Scan for the cell matching the given text and deliver its (x, y) coordinate at center. 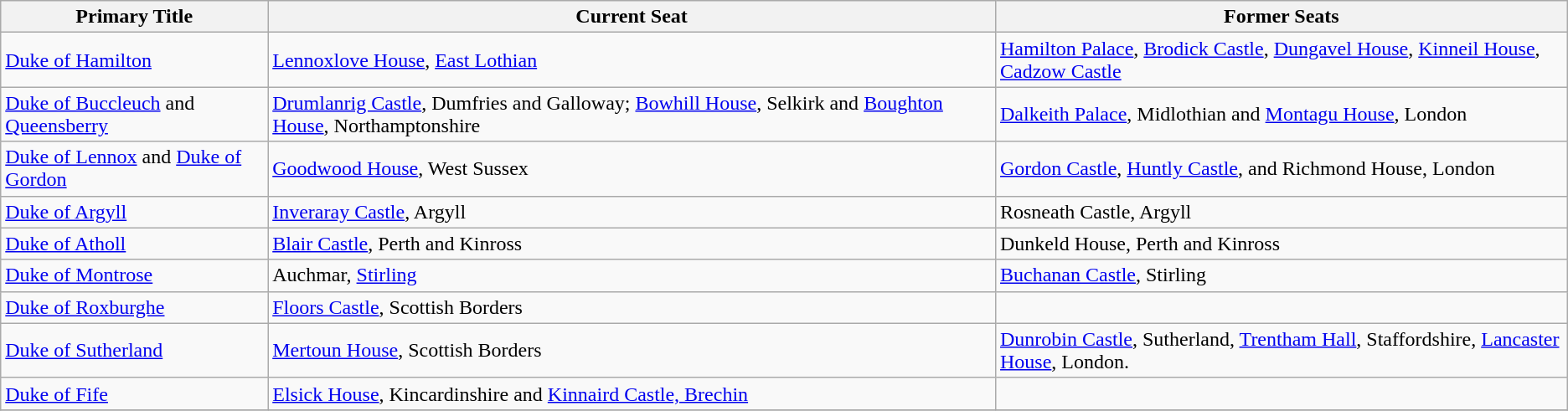
Inveraray Castle, Argyll (632, 212)
Duke of Hamilton (134, 60)
Gordon Castle, Huntly Castle, and Richmond House, London (1282, 169)
Duke of Roxburghe (134, 307)
Rosneath Castle, Argyll (1282, 212)
Drumlanrig Castle, Dumfries and Galloway; Bowhill House, Selkirk and Boughton House, Northamptonshire (632, 114)
Goodwood House, West Sussex (632, 169)
Duke of Argyll (134, 212)
Primary Title (134, 17)
Duke of Lennox and Duke of Gordon (134, 169)
Current Seat (632, 17)
Auchmar, Stirling (632, 275)
Duke of Fife (134, 393)
Duke of Buccleuch and Queensberry (134, 114)
Lennoxlove House, East Lothian (632, 60)
Former Seats (1282, 17)
Blair Castle, Perth and Kinross (632, 244)
Duke of Montrose (134, 275)
Dunrobin Castle, Sutherland, Trentham Hall, Staffordshire, Lancaster House, London. (1282, 350)
Duke of Atholl (134, 244)
Dalkeith Palace, Midlothian and Montagu House, London (1282, 114)
Buchanan Castle, Stirling (1282, 275)
Mertoun House, Scottish Borders (632, 350)
Duke of Sutherland (134, 350)
Elsick House, Kincardinshire and Kinnaird Castle, Brechin (632, 393)
Dunkeld House, Perth and Kinross (1282, 244)
Hamilton Palace, Brodick Castle, Dungavel House, Kinneil House, Cadzow Castle (1282, 60)
Floors Castle, Scottish Borders (632, 307)
